Detect which cell encompasses the target text, then output its [X, Y] center coordinate. 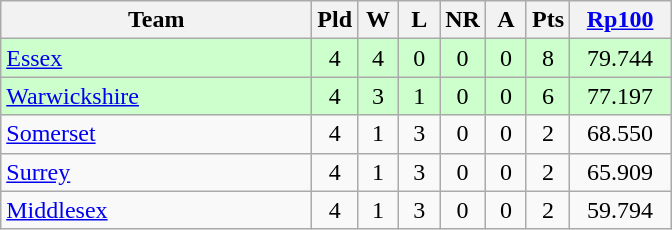
77.197 [620, 96]
6 [548, 96]
59.794 [620, 210]
Middlesex [156, 210]
Warwickshire [156, 96]
8 [548, 58]
Rp100 [620, 20]
Team [156, 20]
Essex [156, 58]
Pts [548, 20]
A [506, 20]
Somerset [156, 134]
68.550 [620, 134]
Surrey [156, 172]
79.744 [620, 58]
Pld [335, 20]
L [420, 20]
65.909 [620, 172]
NR [463, 20]
W [378, 20]
